Locate the cell with the specified text and output its (X, Y) center coordinate. 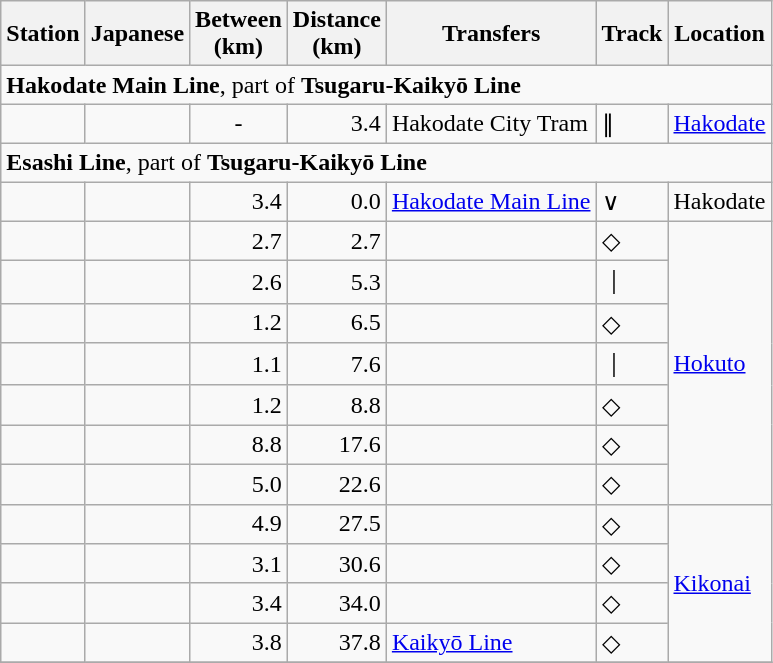
17.6 (336, 445)
6.5 (336, 323)
22.6 (336, 484)
5.3 (336, 282)
27.5 (336, 524)
Kikonai (720, 583)
Hokuto (720, 362)
Station (43, 34)
Esashi Line, part of Tsugaru-Kaikyō Line (386, 162)
Hakodate City Tram (491, 124)
- (239, 124)
30.6 (336, 564)
0.0 (336, 202)
∥ (632, 124)
Hakodate Main Line, part of Tsugaru-Kaikyō Line (386, 85)
Japanese (137, 34)
7.6 (336, 364)
4.9 (239, 524)
1.1 (239, 364)
Location (720, 34)
Transfers (491, 34)
34.0 (336, 603)
∨ (632, 202)
Between (km) (239, 34)
2.6 (239, 282)
Kaikyō Line (491, 643)
Hakodate Main Line (491, 202)
3.8 (239, 643)
3.1 (239, 564)
Distance (km) (336, 34)
Track (632, 34)
37.8 (336, 643)
5.0 (239, 484)
